Return (x, y) of the center of cell containing provided text 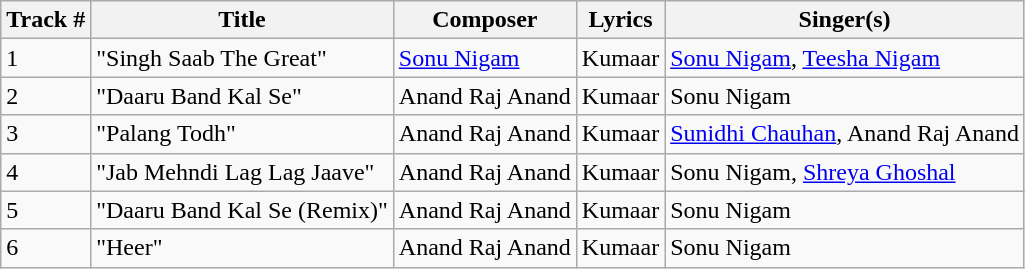
"Daaru Band Kal Se (Remix)" (242, 210)
Track # (46, 20)
Title (242, 20)
Sunidhi Chauhan, Anand Raj Anand (845, 134)
Composer (484, 20)
6 (46, 248)
Lyrics (620, 20)
"Heer" (242, 248)
1 (46, 58)
3 (46, 134)
5 (46, 210)
"Palang Todh" (242, 134)
Sonu Nigam, Teesha Nigam (845, 58)
2 (46, 96)
"Daaru Band Kal Se" (242, 96)
Singer(s) (845, 20)
Sonu Nigam, Shreya Ghoshal (845, 172)
"Singh Saab The Great" (242, 58)
4 (46, 172)
"Jab Mehndi Lag Lag Jaave" (242, 172)
